Capture the cell that displays the provided text and extract its [x, y] central coordinate. 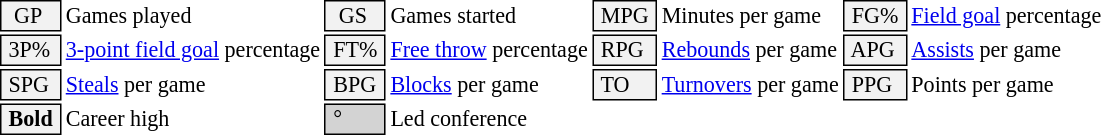
Rebounds per game [750, 50]
Turnovers per game [750, 85]
APG [875, 50]
PPG [875, 85]
Minutes per game [750, 16]
3-point field goal percentage [192, 50]
Games played [192, 16]
Blocks per game [489, 85]
FG% [875, 16]
MPG [624, 16]
GP [30, 16]
BPG [356, 85]
Free throw percentage [489, 50]
Steals per game [192, 85]
Games started [489, 16]
GS [356, 16]
FT% [356, 50]
TO [624, 85]
3P% [30, 50]
SPG [30, 85]
RPG [624, 50]
